Provide the [X, Y] coordinate of the cell's center where the given text is located.  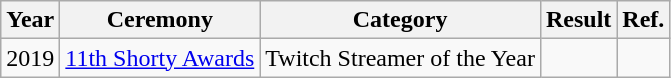
Ceremony [160, 20]
Result [578, 20]
Ref. [644, 20]
Twitch Streamer of the Year [400, 58]
Year [30, 20]
Category [400, 20]
2019 [30, 58]
11th Shorty Awards [160, 58]
